Provide the [X, Y] coordinate of the cell's center where the given text is located.  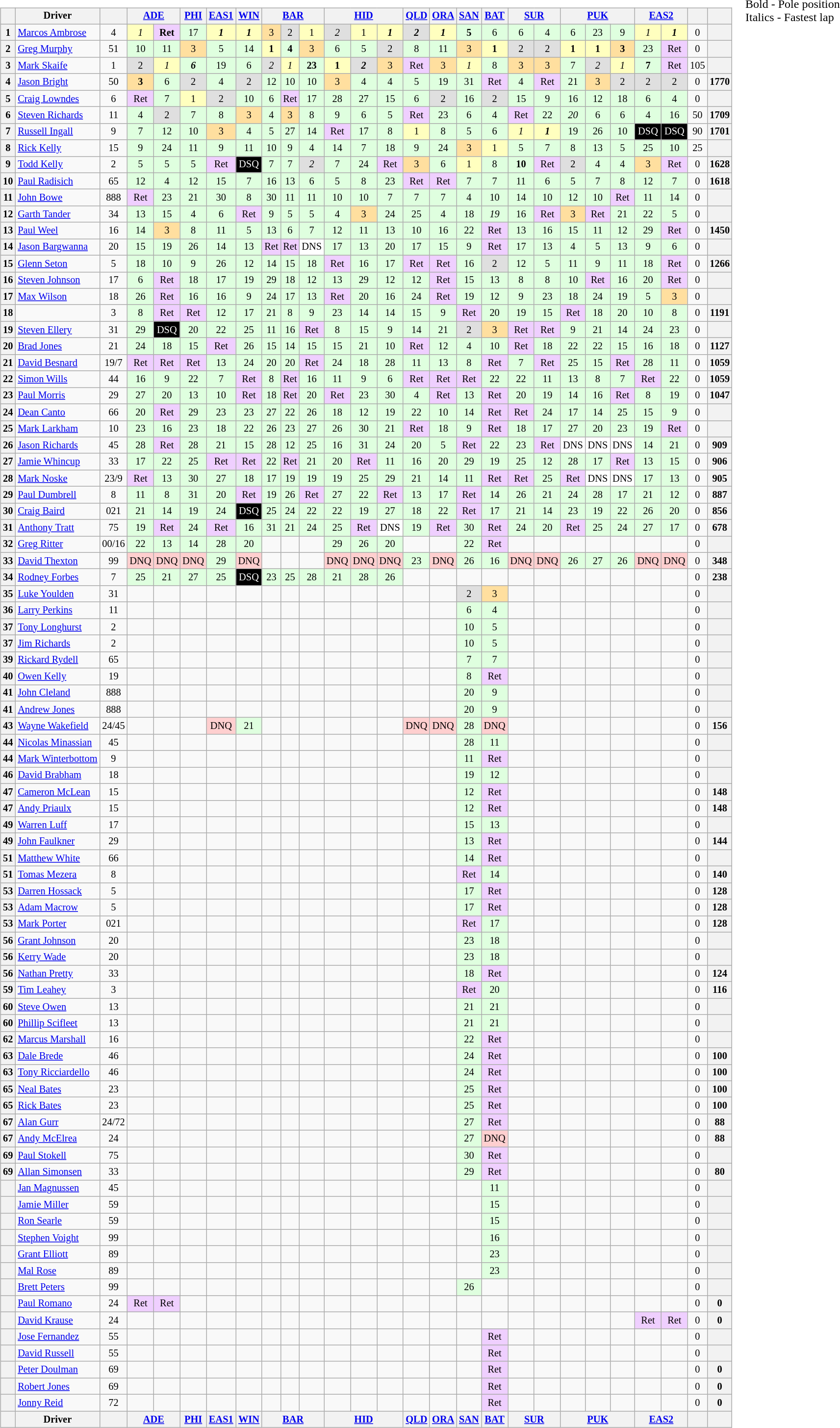
Paul Dumbrell [57, 495]
62 [8, 1039]
80 [719, 1172]
1191 [719, 313]
David Russell [57, 1353]
Rick Kelly [57, 148]
1628 [719, 165]
Craig Baird [57, 511]
40 [8, 676]
Andrew Jones [57, 709]
887 [719, 495]
Andy McElrea [57, 1139]
1709 [719, 115]
156 [719, 726]
105 [697, 66]
Jamie Whincup [57, 462]
Garth Tander [57, 214]
Stephen Voight [57, 1238]
Greg Ritter [57, 545]
Dean Canto [57, 412]
Mark Noske [57, 478]
Ron Searle [57, 1221]
72 [113, 1403]
Tim Leahey [57, 990]
Rick Bates [57, 1106]
Jamie Miller [57, 1205]
90 [697, 131]
Rodney Forbes [57, 577]
144 [719, 841]
Paul Morris [57, 396]
Tony Ricciardello [57, 1073]
Jason Bright [57, 82]
905 [719, 478]
Mark Porter [57, 924]
Mark Skaife [57, 66]
Steven Richards [57, 115]
Phillip Scifleet [57, 1023]
Grant Johnson [57, 940]
Alan Gurr [57, 1122]
00/16 [113, 545]
Marcus Marshall [57, 1039]
Marcos Ambrose [57, 32]
Darren Hossack [57, 891]
Kerry Wade [57, 957]
Jose Fernandez [57, 1337]
Steven Johnson [57, 280]
Paul Stokell [57, 1155]
John Bowe [57, 198]
678 [719, 528]
Mark Larkham [57, 429]
Peter Doulman [57, 1370]
Nicolas Minassian [57, 743]
David Brabham [57, 776]
1047 [719, 396]
Steve Owen [57, 1007]
Adam Macrow [57, 908]
Grant Elliott [57, 1254]
Craig Lowndes [57, 99]
Russell Ingall [57, 131]
Todd Kelly [57, 165]
Jason Bargwanna [57, 247]
19/7 [113, 363]
24/72 [113, 1122]
Jonny Reid [57, 1403]
David Besnard [57, 363]
Greg Murphy [57, 49]
Robert Jones [57, 1386]
Jan Magnussen [57, 1188]
Owen Kelly [57, 676]
Dale Brede [57, 1056]
238 [719, 577]
Larry Perkins [57, 610]
Mal Rose [57, 1271]
Brad Jones [57, 346]
116 [719, 990]
Tomas Mezera [57, 875]
1701 [719, 131]
36 [8, 610]
Allan Simonsen [57, 1172]
906 [719, 462]
348 [719, 561]
39 [8, 660]
32 [8, 545]
1266 [719, 263]
Paul Weel [57, 231]
Mark Winterbottom [57, 759]
35 [8, 594]
Paul Romano [57, 1304]
1450 [719, 231]
Cameron McLean [57, 792]
Max Wilson [57, 297]
Neal Bates [57, 1089]
43 [8, 726]
23/9 [113, 478]
Wayne Wakefield [57, 726]
124 [719, 974]
Brett Peters [57, 1287]
Anthony Tratt [57, 528]
John Cleland [57, 693]
909 [719, 445]
Luke Youlden [57, 594]
Steven Ellery [57, 330]
1127 [719, 346]
David Thexton [57, 561]
Warren Luff [57, 825]
140 [719, 875]
Matthew White [57, 858]
John Faulkner [57, 841]
856 [719, 511]
Jim Richards [57, 644]
David Krause [57, 1320]
Tony Longhurst [57, 627]
24/45 [113, 726]
Paul Radisich [57, 181]
Andy Priaulx [57, 808]
Nathan Pretty [57, 974]
1770 [719, 82]
Rickard Rydell [57, 660]
1618 [719, 181]
Glenn Seton [57, 263]
Simon Wills [57, 379]
Jason Richards [57, 445]
